Search for the cell housing the specified text and yield its [x, y] center coordinate. 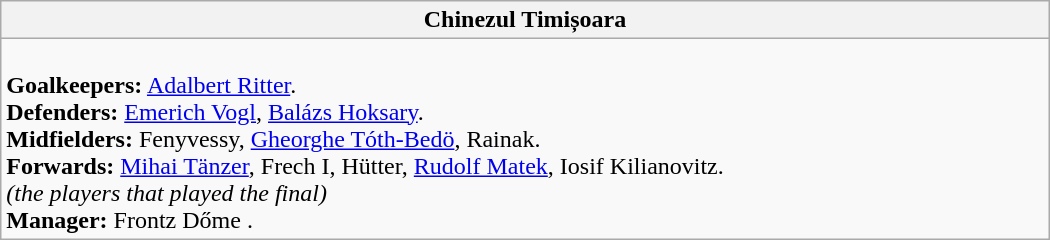
Chinezul Timișoara [525, 20]
